Pinpoint the cell where the given text exists, returning its [X, Y] midpoint coordinate. 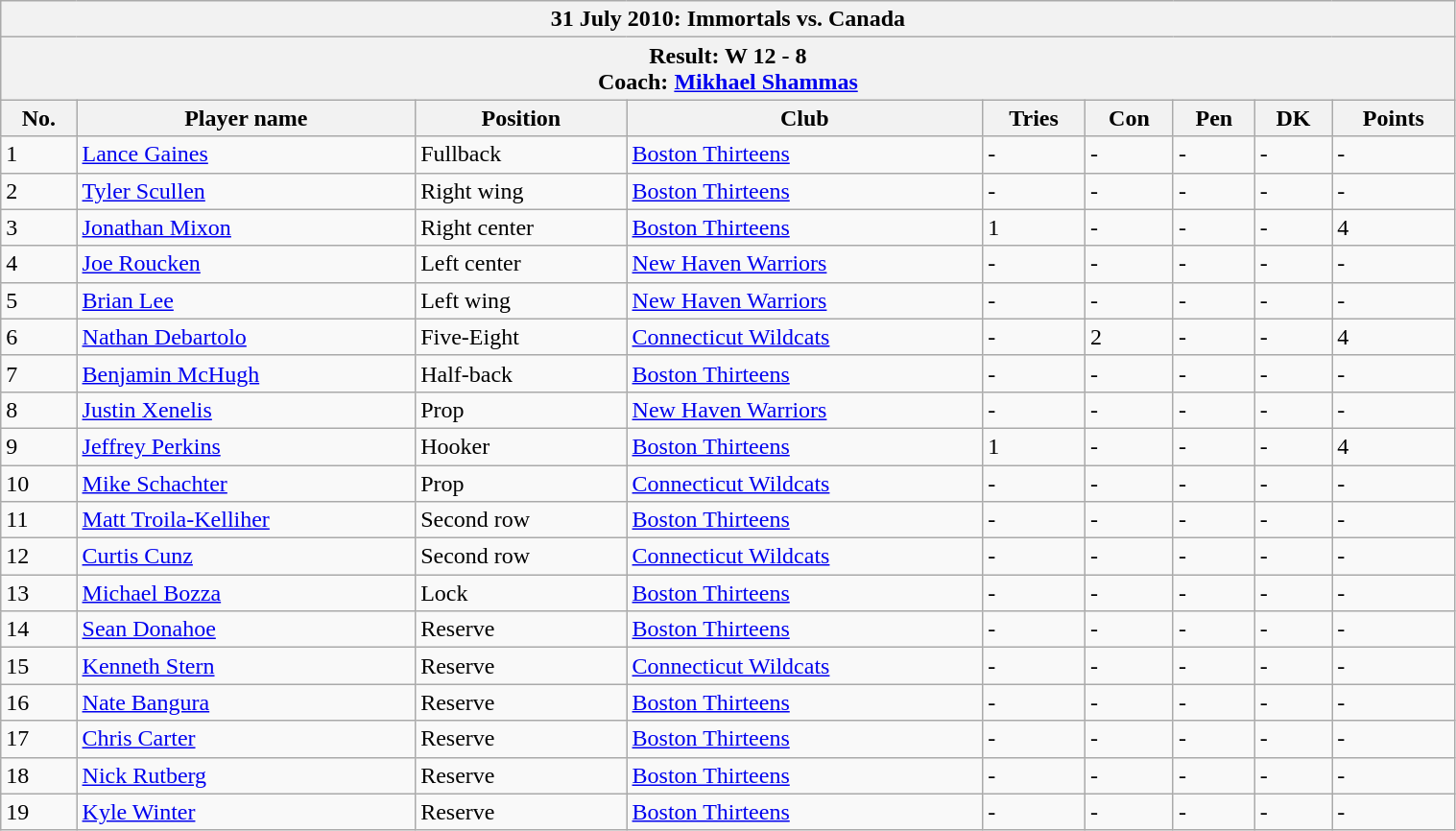
Mike Schachter [246, 483]
Matt Troila-Kelliher [246, 520]
16 [38, 702]
Michael Bozza [246, 593]
31 July 2010: Immortals vs. Canada [728, 19]
3 [38, 227]
15 [38, 666]
14 [38, 629]
Kyle Winter [246, 812]
Brian Lee [246, 300]
18 [38, 775]
Right center [521, 227]
Kenneth Stern [246, 666]
Justin Xenelis [246, 410]
Con [1130, 118]
DK [1293, 118]
Lance Gaines [246, 154]
Hooker [521, 446]
7 [38, 373]
17 [38, 739]
10 [38, 483]
Joe Roucken [246, 264]
12 [38, 557]
Five-Eight [521, 337]
Points [1394, 118]
13 [38, 593]
Curtis Cunz [246, 557]
Nathan Debartolo [246, 337]
Right wing [521, 191]
Jonathan Mixon [246, 227]
Tries [1035, 118]
Lock [521, 593]
No. [38, 118]
Fullback [521, 154]
Half-back [521, 373]
Left wing [521, 300]
Benjamin McHugh [246, 373]
Chris Carter [246, 739]
Sean Donahoe [246, 629]
Result: W 12 - 8Coach: Mikhael Shammas [728, 69]
6 [38, 337]
Player name [246, 118]
Club [804, 118]
5 [38, 300]
Nick Rutberg [246, 775]
Tyler Scullen [246, 191]
Pen [1213, 118]
Position [521, 118]
19 [38, 812]
Nate Bangura [246, 702]
11 [38, 520]
Left center [521, 264]
Jeffrey Perkins [246, 446]
8 [38, 410]
9 [38, 446]
